From the cell containing the given text, extract its center point as (x, y) coordinate. 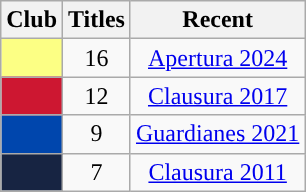
9 (97, 134)
Clausura 2017 (217, 96)
Recent (217, 20)
7 (97, 172)
Club (32, 20)
Guardianes 2021 (217, 134)
Clausura 2011 (217, 172)
Apertura 2024 (217, 58)
16 (97, 58)
12 (97, 96)
Titles (97, 20)
